Detect which cell encompasses the target text, then output its (x, y) center coordinate. 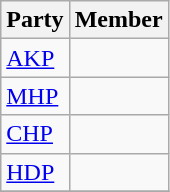
Party (35, 20)
HDP (35, 172)
MHP (35, 96)
AKP (35, 58)
Member (118, 20)
CHP (35, 134)
